Locate the cell with the specified text and output its [x, y] center coordinate. 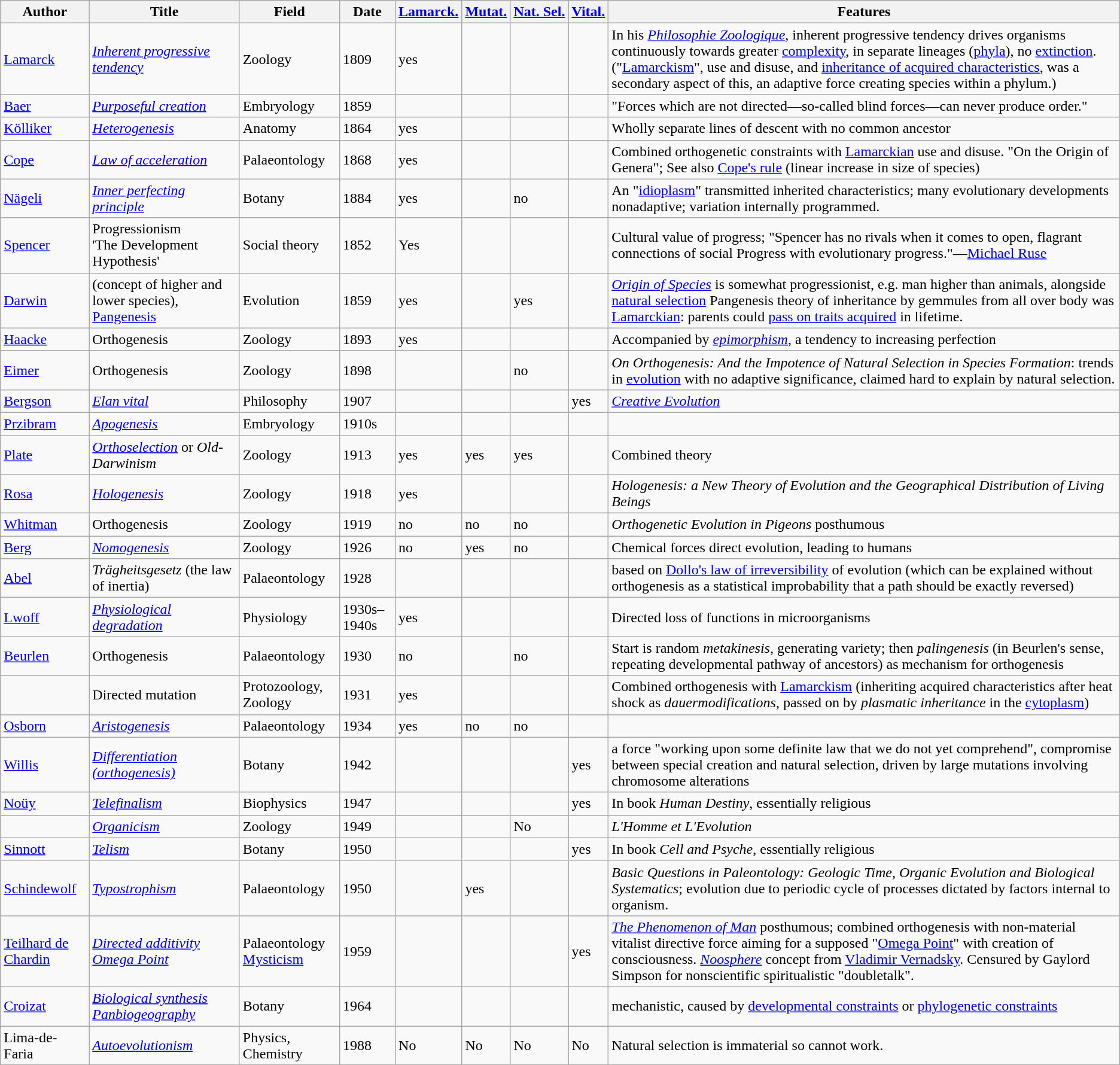
Directed additivityOmega Point [165, 951]
Hologenesis: a New Theory of Evolution and the Geographical Distribution of Living Beings [864, 494]
Physiological degradation [165, 617]
In book Cell and Psyche, essentially religious [864, 849]
1947 [367, 804]
1942 [367, 765]
Berg [45, 547]
Biological synthesisPanbiogeography [165, 1006]
Evolution [290, 300]
1918 [367, 494]
1959 [367, 951]
Chemical forces direct evolution, leading to humans [864, 547]
1864 [367, 129]
Haacke [45, 339]
Date [367, 12]
Yes [428, 245]
Physiology [290, 617]
1809 [367, 59]
Baer [45, 106]
1852 [367, 245]
Lamarck. [428, 12]
Rosa [45, 494]
1898 [367, 370]
Philosophy [290, 401]
1930s–1940s [367, 617]
Differentiation (orthogenesis) [165, 765]
Spencer [45, 245]
Law of acceleration [165, 159]
Sinnott [45, 849]
Combined theory [864, 455]
Orthogenetic Evolution in Pigeons posthumous [864, 525]
Protozoology, Zoology [290, 695]
In book Human Destiny, essentially religious [864, 804]
Heterogenesis [165, 129]
mechanistic, caused by developmental constraints or phylogenetic constraints [864, 1006]
PalaeontologyMysticism [290, 951]
Trägheitsgesetz (the law of inertia) [165, 578]
Orthoselection or Old-Darwinism [165, 455]
1884 [367, 199]
1931 [367, 695]
Cope [45, 159]
Hologenesis [165, 494]
Directed loss of functions in microorganisms [864, 617]
1964 [367, 1006]
Abel [45, 578]
Inner perfecting principle [165, 199]
Darwin [45, 300]
Osborn [45, 726]
1919 [367, 525]
Biophysics [290, 804]
Physics, Chemistry [290, 1045]
Przibram [45, 424]
Kölliker [45, 129]
1910s [367, 424]
Nat. Sel. [540, 12]
Mutat. [486, 12]
Organicism [165, 826]
Anatomy [290, 129]
Croizat [45, 1006]
Directed mutation [165, 695]
Progressionism'The Development Hypothesis' [165, 245]
Autoevolutionism [165, 1045]
Inherent progressive tendency [165, 59]
Lwoff [45, 617]
L'Homme et L'Evolution [864, 826]
1893 [367, 339]
Typostrophism [165, 888]
1907 [367, 401]
Title [165, 12]
Nomogenesis [165, 547]
Nägeli [45, 199]
"Forces which are not directed—so-called blind forces—can never produce order." [864, 106]
Aristogenesis [165, 726]
Whitman [45, 525]
1949 [367, 826]
Wholly separate lines of descent with no common ancestor [864, 129]
Lima-de-Faria [45, 1045]
Creative Evolution [864, 401]
Field [290, 12]
Vital. [589, 12]
Teilhard de Chardin [45, 951]
Noüy [45, 804]
1988 [367, 1045]
Beurlen [45, 656]
Social theory [290, 245]
Elan vital [165, 401]
Eimer [45, 370]
1913 [367, 455]
Natural selection is immaterial so cannot work. [864, 1045]
Apogenesis [165, 424]
An "idioplasm" transmitted inherited characteristics; many evolutionary developments nonadaptive; variation internally programmed. [864, 199]
Bergson [45, 401]
Purposeful creation [165, 106]
Schindewolf [45, 888]
1926 [367, 547]
1868 [367, 159]
1930 [367, 656]
Features [864, 12]
Telism [165, 849]
Willis [45, 765]
Telefinalism [165, 804]
(concept of higher and lower species), Pangenesis [165, 300]
1934 [367, 726]
1928 [367, 578]
Accompanied by epimorphism, a tendency to increasing perfection [864, 339]
Author [45, 12]
Plate [45, 455]
Lamarck [45, 59]
